Find where the given text appears and provide that cell's center as [X, Y] coordinate. 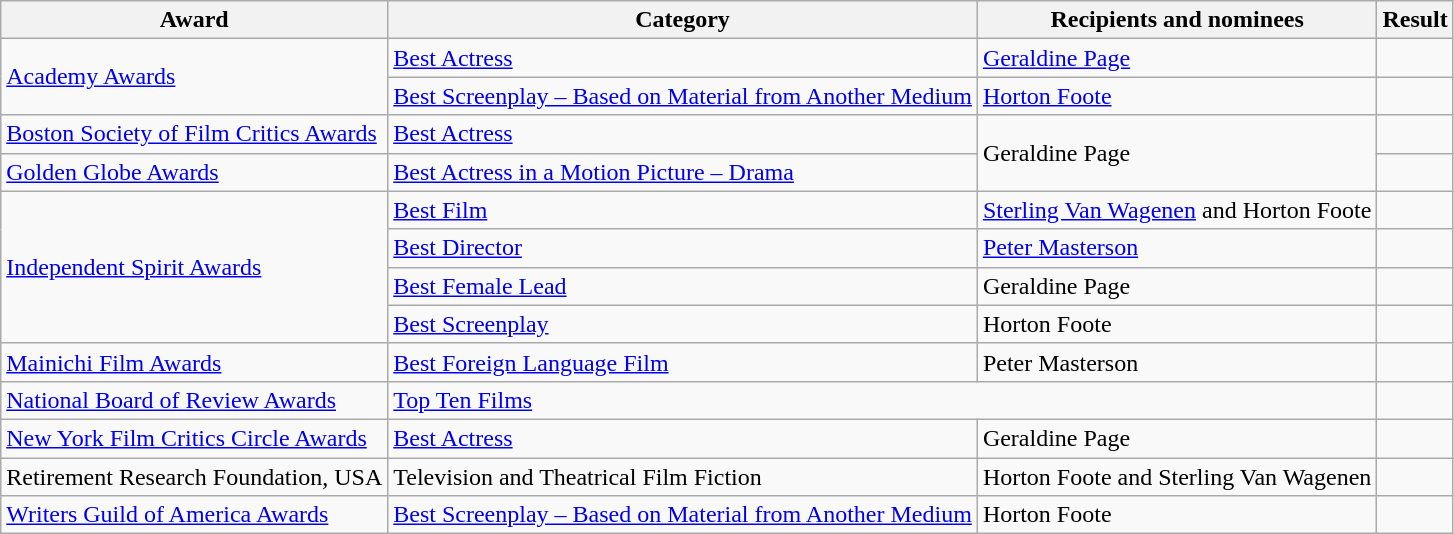
National Board of Review Awards [194, 400]
Best Female Lead [683, 286]
Horton Foote and Sterling Van Wagenen [1177, 477]
Result [1415, 20]
Mainichi Film Awards [194, 362]
Academy Awards [194, 77]
Category [683, 20]
Retirement Research Foundation, USA [194, 477]
Television and Theatrical Film Fiction [683, 477]
Best Director [683, 248]
Best Film [683, 210]
Best Screenplay [683, 324]
Recipients and nominees [1177, 20]
Top Ten Films [882, 400]
Award [194, 20]
Boston Society of Film Critics Awards [194, 134]
Independent Spirit Awards [194, 267]
Golden Globe Awards [194, 172]
Best Actress in a Motion Picture – Drama [683, 172]
New York Film Critics Circle Awards [194, 438]
Writers Guild of America Awards [194, 515]
Best Foreign Language Film [683, 362]
Sterling Van Wagenen and Horton Foote [1177, 210]
